Return the (x, y) coordinate for the center point of the cell that contains the specified text.  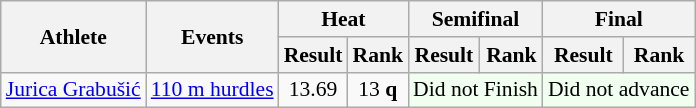
13 q (378, 90)
Final (619, 19)
110 m hurdles (212, 90)
Heat (344, 19)
Athlete (74, 36)
Did not advance (619, 90)
Jurica Grabušić (74, 90)
Events (212, 36)
13.69 (314, 90)
Semifinal (476, 19)
Did not Finish (476, 90)
